Return the [x, y] coordinate for the center point of the cell that contains the specified text.  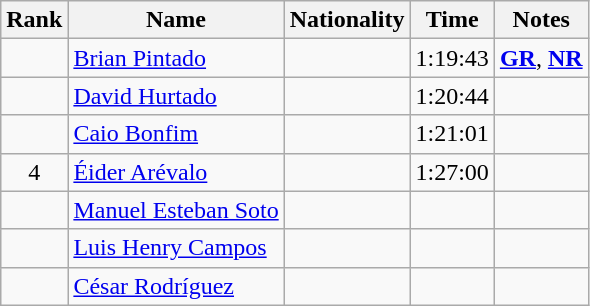
1:20:44 [452, 96]
1:27:00 [452, 172]
4 [34, 172]
Nationality [347, 20]
Manuel Esteban Soto [176, 210]
Caio Bonfim [176, 134]
Éider Arévalo [176, 172]
Rank [34, 20]
Name [176, 20]
1:21:01 [452, 134]
Notes [541, 20]
Time [452, 20]
GR, NR [541, 58]
Luis Henry Campos [176, 248]
1:19:43 [452, 58]
Brian Pintado [176, 58]
César Rodríguez [176, 286]
David Hurtado [176, 96]
